Find where the given text appears and provide that cell's center as [X, Y] coordinate. 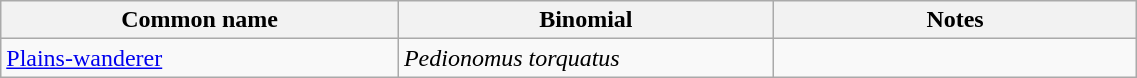
Common name [200, 20]
Notes [955, 20]
Binomial [586, 20]
Plains-wanderer [200, 58]
Pedionomus torquatus [586, 58]
